Identify which cell holds the provided text, then report its (X, Y) central coordinate. 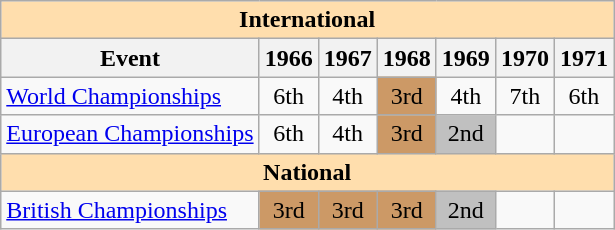
1971 (584, 58)
British Championships (130, 210)
7th (524, 96)
International (308, 20)
1966 (288, 58)
1967 (348, 58)
1970 (524, 58)
European Championships (130, 134)
1969 (466, 58)
Event (130, 58)
1968 (406, 58)
National (308, 172)
World Championships (130, 96)
